Provide the (X, Y) coordinate of the cell's center where the given text is located.  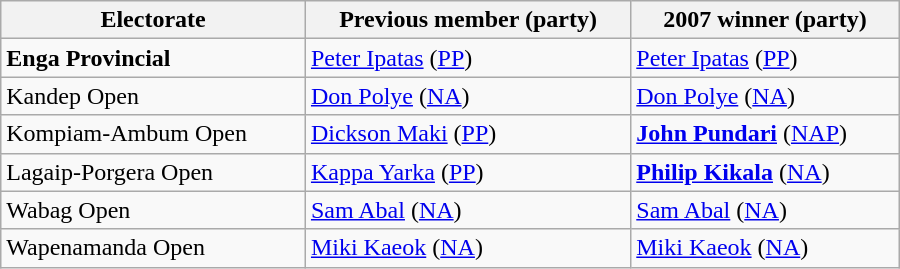
Electorate (154, 20)
Enga Provincial (154, 58)
Wabag Open (154, 210)
Previous member (party) (468, 20)
John Pundari (NAP) (765, 134)
Kandep Open (154, 96)
Philip Kikala (NA) (765, 172)
Wapenamanda Open (154, 248)
Dickson Maki (PP) (468, 134)
Lagaip-Porgera Open (154, 172)
Kappa Yarka (PP) (468, 172)
2007 winner (party) (765, 20)
Kompiam-Ambum Open (154, 134)
